Find where the given text appears and provide that cell's center as [X, Y] coordinate. 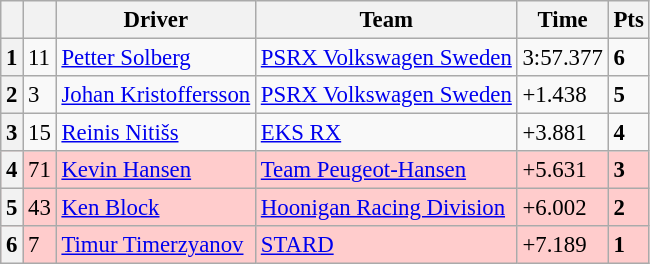
+7.189 [562, 245]
Pts [628, 20]
43 [40, 208]
STARD [386, 245]
+5.631 [562, 170]
Timur Timerzyanov [156, 245]
Team [386, 20]
+1.438 [562, 95]
Hoonigan Racing Division [386, 208]
Reinis Nitišs [156, 133]
Petter Solberg [156, 58]
11 [40, 58]
+3.881 [562, 133]
Team Peugeot-Hansen [386, 170]
71 [40, 170]
Ken Block [156, 208]
Johan Kristoffersson [156, 95]
7 [40, 245]
15 [40, 133]
Driver [156, 20]
+6.002 [562, 208]
Kevin Hansen [156, 170]
Time [562, 20]
3:57.377 [562, 58]
EKS RX [386, 133]
